Provide the [X, Y] coordinate of the cell's center where the given text is located.  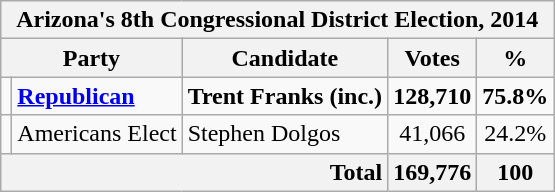
24.2% [516, 134]
100 [516, 172]
Party [92, 58]
Votes [432, 58]
Candidate [285, 58]
Republican [97, 96]
Americans Elect [97, 134]
Total [194, 172]
75.8% [516, 96]
Arizona's 8th Congressional District Election, 2014 [278, 20]
Trent Franks (inc.) [285, 96]
169,776 [432, 172]
% [516, 58]
128,710 [432, 96]
Stephen Dolgos [285, 134]
41,066 [432, 134]
